Provide the [x, y] coordinate of the cell's center where the given text is located.  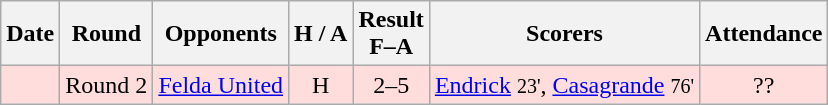
Date [30, 34]
?? [764, 85]
Round 2 [106, 85]
H [321, 85]
Opponents [221, 34]
Endrick 23', Casagrande 76' [564, 85]
Felda United [221, 85]
Scorers [564, 34]
H / A [321, 34]
ResultF–A [391, 34]
Round [106, 34]
Attendance [764, 34]
2–5 [391, 85]
